Return (X, Y) of the center of cell containing provided text 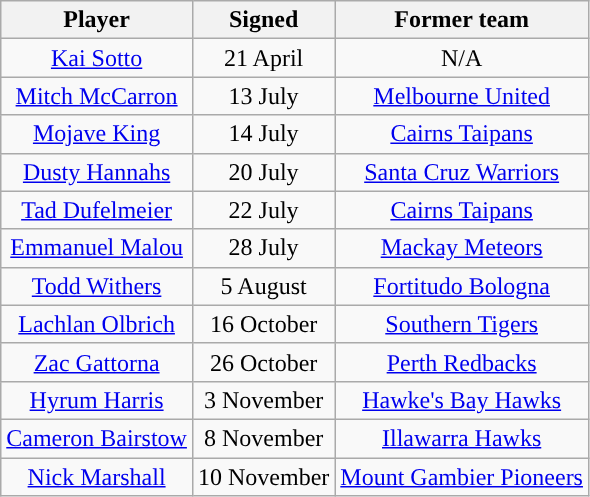
Hawke's Bay Hawks (462, 400)
13 July (263, 96)
14 July (263, 134)
Lachlan Olbrich (97, 324)
Cameron Bairstow (97, 438)
Kai Sotto (97, 58)
28 July (263, 248)
Melbourne United (462, 96)
Mackay Meteors (462, 248)
Santa Cruz Warriors (462, 172)
8 November (263, 438)
Mojave King (97, 134)
N/A (462, 58)
Southern Tigers (462, 324)
Signed (263, 20)
Former team (462, 20)
Zac Gattorna (97, 362)
21 April (263, 58)
16 October (263, 324)
10 November (263, 477)
Emmanuel Malou (97, 248)
Tad Dufelmeier (97, 210)
Dusty Hannahs (97, 172)
Hyrum Harris (97, 400)
Perth Redbacks (462, 362)
Nick Marshall (97, 477)
22 July (263, 210)
Todd Withers (97, 286)
20 July (263, 172)
Fortitudo Bologna (462, 286)
26 October (263, 362)
3 November (263, 400)
5 August (263, 286)
Player (97, 20)
Mount Gambier Pioneers (462, 477)
Illawarra Hawks (462, 438)
Mitch McCarron (97, 96)
